Output the (x, y) coordinate of the center of the cell containing the given text.  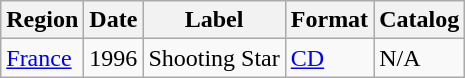
1996 (114, 58)
Date (114, 20)
France (42, 58)
CD (329, 58)
Format (329, 20)
Shooting Star (214, 58)
Catalog (420, 20)
Label (214, 20)
N/A (420, 58)
Region (42, 20)
